Output the (x, y) coordinate of the center of the cell containing the given text.  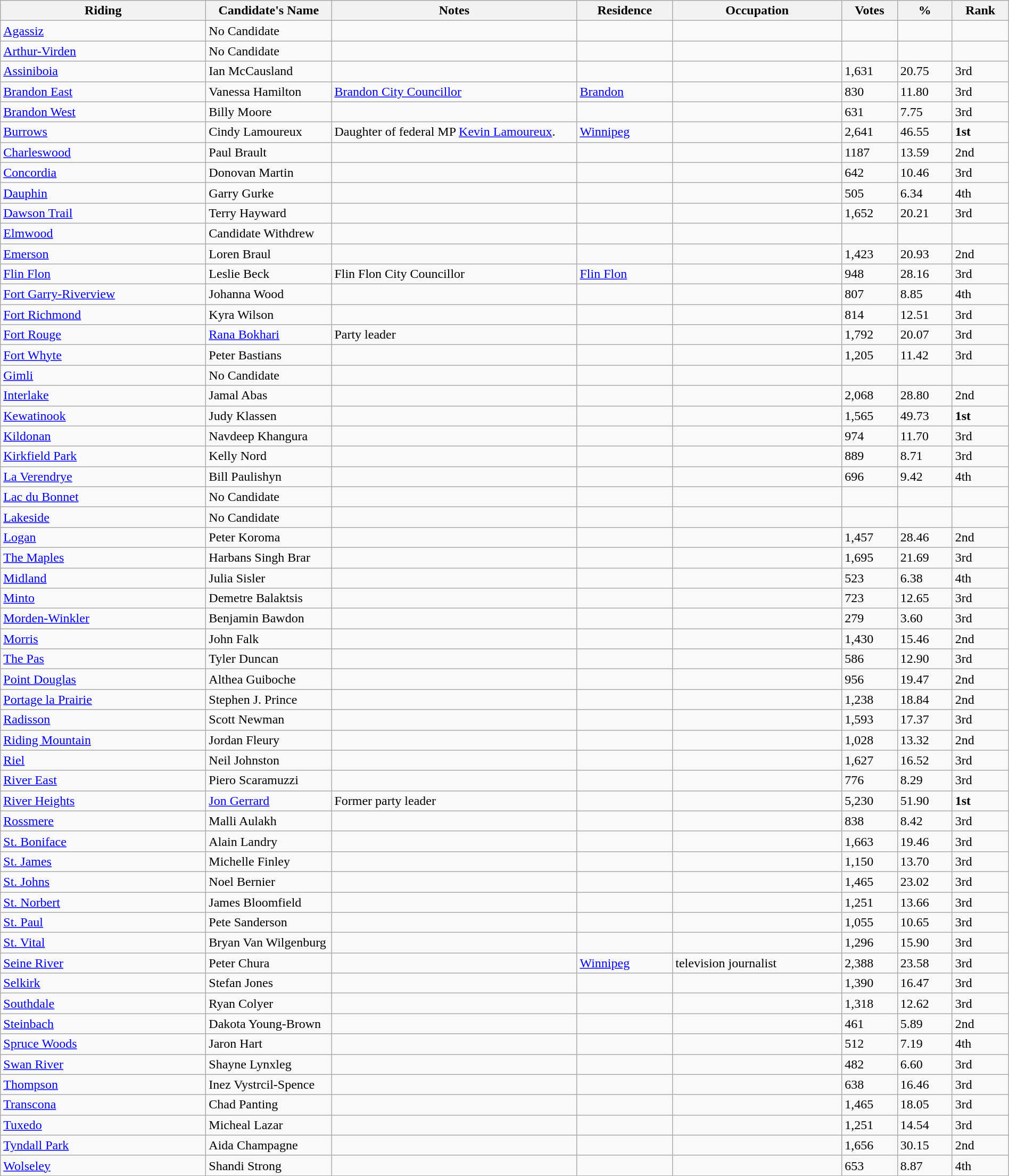
Scott Newman (269, 720)
523 (870, 578)
Johanna Wood (269, 294)
631 (870, 112)
Burrows (103, 132)
Emerson (103, 254)
10.65 (925, 923)
Party leader (454, 335)
Pete Sanderson (269, 923)
1,631 (870, 71)
15.90 (925, 943)
2,641 (870, 132)
807 (870, 294)
Minto (103, 598)
Agassiz (103, 31)
Jamal Abas (269, 396)
Brandon (625, 92)
Candidate Withdrew (269, 233)
The Pas (103, 659)
814 (870, 315)
3.60 (925, 619)
St. Norbert (103, 902)
Althea Guiboche (269, 679)
Donovan Martin (269, 172)
Rank (980, 11)
Elmwood (103, 233)
Arthur-Virden (103, 51)
1,565 (870, 416)
8.29 (925, 780)
776 (870, 780)
51.90 (925, 801)
Selkirk (103, 983)
46.55 (925, 132)
15.46 (925, 639)
Kelly Nord (269, 456)
St. James (103, 861)
Cindy Lamoureux (269, 132)
Logan (103, 537)
Seine River (103, 963)
28.16 (925, 274)
River Heights (103, 801)
279 (870, 619)
889 (870, 456)
19.46 (925, 841)
John Falk (269, 639)
Brandon East (103, 92)
St. Johns (103, 882)
Peter Koroma (269, 537)
7.75 (925, 112)
Peter Bastians (269, 355)
Portage la Prairie (103, 700)
Lakeside (103, 517)
12.90 (925, 659)
Occupation (757, 11)
Assiniboia (103, 71)
18.05 (925, 1105)
Brandon City Councillor (454, 92)
Rana Bokhari (269, 335)
Charleswood (103, 152)
Point Douglas (103, 679)
1,318 (870, 1004)
Malli Aulakh (269, 821)
8.42 (925, 821)
Michelle Finley (269, 861)
Spruce Woods (103, 1044)
11.80 (925, 92)
20.07 (925, 335)
461 (870, 1024)
11.42 (925, 355)
Noel Bernier (269, 882)
Radisson (103, 720)
18.84 (925, 700)
Brandon West (103, 112)
Demetre Balaktsis (269, 598)
Swan River (103, 1064)
1,430 (870, 639)
Wolseley (103, 1165)
Jaron Hart (269, 1044)
Votes (870, 11)
482 (870, 1064)
1,695 (870, 557)
696 (870, 476)
Alain Landry (269, 841)
9.42 (925, 476)
Candidate's Name (269, 11)
974 (870, 436)
586 (870, 659)
St. Paul (103, 923)
505 (870, 193)
8.71 (925, 456)
Riding Mountain (103, 740)
Judy Klassen (269, 416)
638 (870, 1084)
Fort Richmond (103, 315)
Loren Braul (269, 254)
Micheal Lazar (269, 1125)
Kildonan (103, 436)
Southdale (103, 1004)
Ryan Colyer (269, 1004)
838 (870, 821)
1,238 (870, 700)
Tuxedo (103, 1125)
723 (870, 598)
19.47 (925, 679)
13.32 (925, 740)
Chad Panting (269, 1105)
Navdeep Khangura (269, 436)
1,457 (870, 537)
Rossmere (103, 821)
6.38 (925, 578)
Billy Moore (269, 112)
Julia Sisler (269, 578)
11.70 (925, 436)
Lac du Bonnet (103, 497)
Shayne Lynxleg (269, 1064)
16.46 (925, 1084)
Peter Chura (269, 963)
Concordia (103, 172)
Paul Brault (269, 152)
St. Vital (103, 943)
Gimli (103, 375)
948 (870, 274)
River East (103, 780)
28.46 (925, 537)
Kewatinook (103, 416)
14.54 (925, 1125)
13.66 (925, 902)
Aida Champagne (269, 1145)
Thompson (103, 1084)
James Bloomfield (269, 902)
830 (870, 92)
7.19 (925, 1044)
Transcona (103, 1105)
St. Boniface (103, 841)
20.75 (925, 71)
Flin Flon City Councillor (454, 274)
Riding (103, 11)
Midland (103, 578)
28.80 (925, 396)
Shandi Strong (269, 1165)
5,230 (870, 801)
Piero Scaramuzzi (269, 780)
10.46 (925, 172)
Residence (625, 11)
8.87 (925, 1165)
6.60 (925, 1064)
17.37 (925, 720)
Riel (103, 760)
Inez Vystrcil-Spence (269, 1084)
49.73 (925, 416)
Notes (454, 11)
Bryan Van Wilgenburg (269, 943)
1,652 (870, 213)
Morris (103, 639)
20.21 (925, 213)
8.85 (925, 294)
30.15 (925, 1145)
1187 (870, 152)
Kirkfield Park (103, 456)
Dauphin (103, 193)
653 (870, 1165)
Morden-Winkler (103, 619)
1,593 (870, 720)
512 (870, 1044)
1,028 (870, 740)
The Maples (103, 557)
956 (870, 679)
Daughter of federal MP Kevin Lamoureux. (454, 132)
12.65 (925, 598)
Vanessa Hamilton (269, 92)
1,205 (870, 355)
Tyndall Park (103, 1145)
Fort Rouge (103, 335)
642 (870, 172)
Terry Hayward (269, 213)
1,296 (870, 943)
Fort Whyte (103, 355)
Jon Gerrard (269, 801)
Steinbach (103, 1024)
Tyler Duncan (269, 659)
Stephen J. Prince (269, 700)
1,792 (870, 335)
Dakota Young-Brown (269, 1024)
2,068 (870, 396)
1,423 (870, 254)
television journalist (757, 963)
Bill Paulishyn (269, 476)
23.02 (925, 882)
21.69 (925, 557)
12.51 (925, 315)
Interlake (103, 396)
Ian McCausland (269, 71)
Neil Johnston (269, 760)
La Verendrye (103, 476)
Former party leader (454, 801)
Garry Gurke (269, 193)
Leslie Beck (269, 274)
Stefan Jones (269, 983)
6.34 (925, 193)
1,055 (870, 923)
20.93 (925, 254)
23.58 (925, 963)
16.52 (925, 760)
1,656 (870, 1145)
1,390 (870, 983)
Harbans Singh Brar (269, 557)
Fort Garry-Riverview (103, 294)
Kyra Wilson (269, 315)
16.47 (925, 983)
12.62 (925, 1004)
1,627 (870, 760)
13.70 (925, 861)
13.59 (925, 152)
2,388 (870, 963)
1,150 (870, 861)
Jordan Fleury (269, 740)
Benjamin Bawdon (269, 619)
Dawson Trail (103, 213)
5.89 (925, 1024)
% (925, 11)
1,663 (870, 841)
